Scan for the cell matching the given text and deliver its [x, y] coordinate at center. 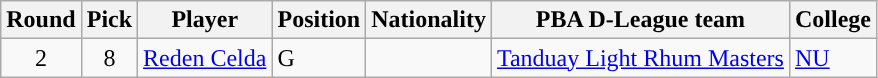
Round [41, 20]
Player [205, 20]
Position [319, 20]
PBA D-League team [640, 20]
Nationality [429, 20]
G [319, 58]
2 [41, 58]
Pick [109, 20]
Tanduay Light Rhum Masters [640, 58]
College [832, 20]
NU [832, 58]
8 [109, 58]
Reden Celda [205, 58]
